Search for the cell housing the specified text and yield its [X, Y] center coordinate. 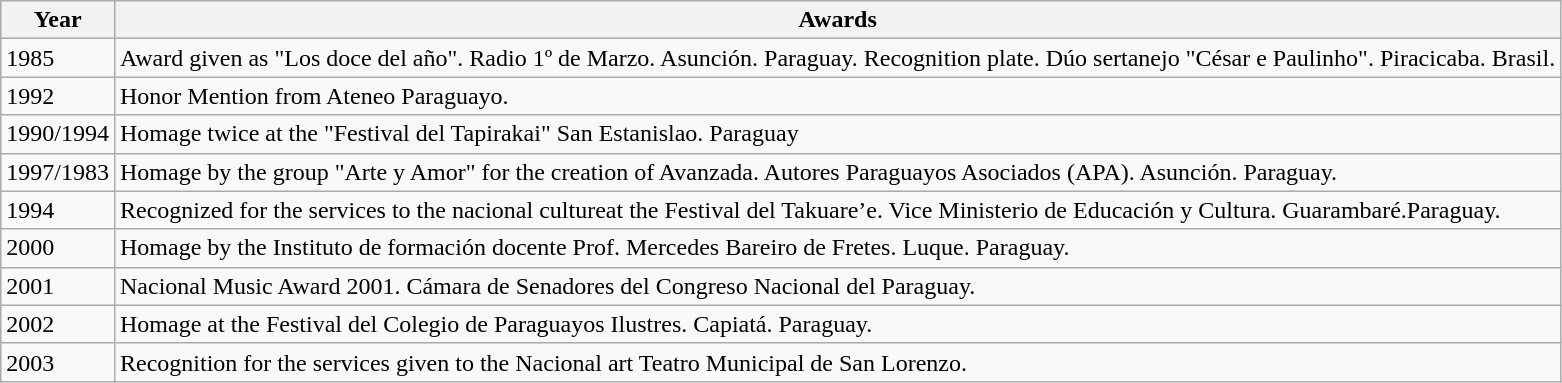
Nacional Music Award 2001. Cámara de Senadores del Congreso Nacional del Paraguay. [837, 286]
Recognized for the services to the nacional cultureat the Festival del Takuare’e. Vice Ministerio de Educación y Cultura. Guarambaré.Paraguay. [837, 210]
Homage by the group "Arte y Amor" for the creation of Avanzada. Autores Paraguayos Asociados (APA). Asunción. Paraguay. [837, 172]
Homage by the Instituto de formación docente Prof. Mercedes Bareiro de Fretes. Luque. Paraguay. [837, 248]
Homage twice at the "Festival del Tapirakai" San Estanislao. Paraguay [837, 134]
Award given as "Los doce del año". Radio 1º de Marzo. Asunción. Paraguay. Recognition plate. Dúo sertanejo "César e Paulinho". Piracicaba. Brasil. [837, 58]
1990/1994 [58, 134]
1985 [58, 58]
2002 [58, 324]
Recognition for the services given to the Nacional art Teatro Municipal de San Lorenzo. [837, 362]
2000 [58, 248]
Honor Mention from Ateneo Paraguayo. [837, 96]
2001 [58, 286]
Year [58, 20]
Homage at the Festival del Colegio de Paraguayos Ilustres. Capiatá. Paraguay. [837, 324]
1997/1983 [58, 172]
1992 [58, 96]
Awards [837, 20]
1994 [58, 210]
2003 [58, 362]
